Scan for the cell matching the given text and deliver its (X, Y) coordinate at center. 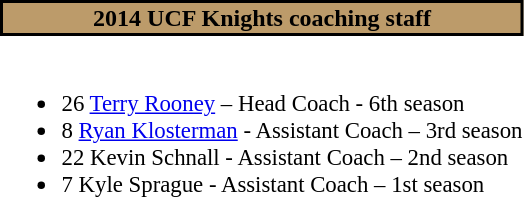
2014 UCF Knights coaching staff (262, 18)
